Return (X, Y) of the center of cell containing provided text 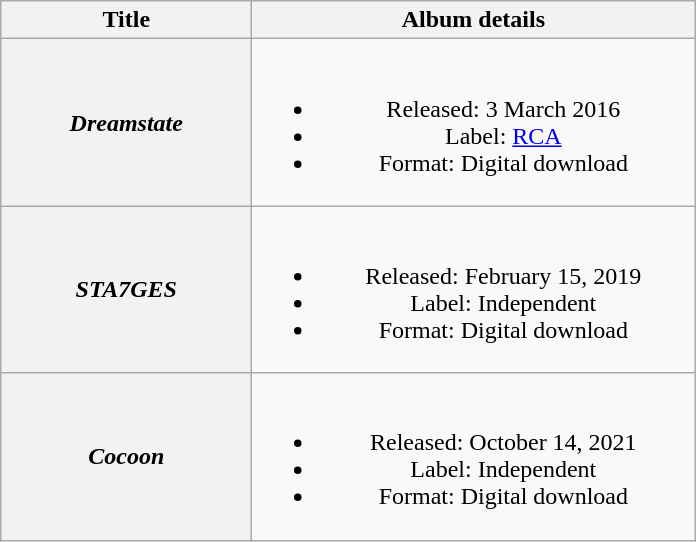
Released: October 14, 2021Label: IndependentFormat: Digital download (474, 456)
Title (126, 20)
Dreamstate (126, 122)
Released: February 15, 2019Label: IndependentFormat: Digital download (474, 290)
Album details (474, 20)
Released: 3 March 2016Label: RCAFormat: Digital download (474, 122)
Cocoon (126, 456)
STA7GES (126, 290)
